Scan for the cell matching the given text and deliver its (x, y) coordinate at center. 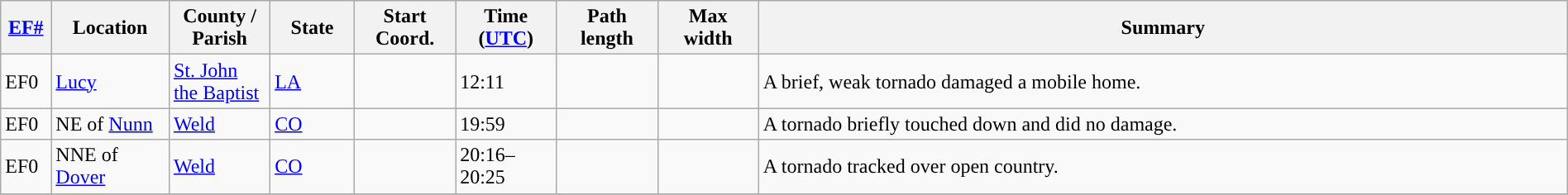
EF# (26, 28)
Location (111, 28)
A tornado briefly touched down and did no damage. (1163, 124)
LA (313, 81)
19:59 (506, 124)
NNE of Dover (111, 167)
County / Parish (219, 28)
A brief, weak tornado damaged a mobile home. (1163, 81)
Time (UTC) (506, 28)
Summary (1163, 28)
Max width (708, 28)
Lucy (111, 81)
20:16–20:25 (506, 167)
Start Coord. (404, 28)
A tornado tracked over open country. (1163, 167)
State (313, 28)
12:11 (506, 81)
NE of Nunn (111, 124)
Path length (607, 28)
St. John the Baptist (219, 81)
